Output the [X, Y] coordinate of the center of the cell containing the given text.  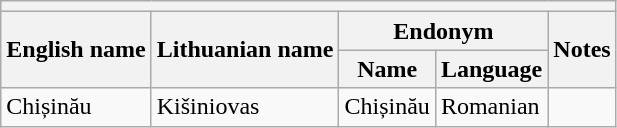
Lithuanian name [245, 50]
Romanian [491, 107]
Language [491, 69]
Endonym [444, 31]
Name [387, 69]
Kišiniovas [245, 107]
Notes [582, 50]
English name [76, 50]
